For the text-containing cell, return its midpoint in (X, Y) coordinate format. 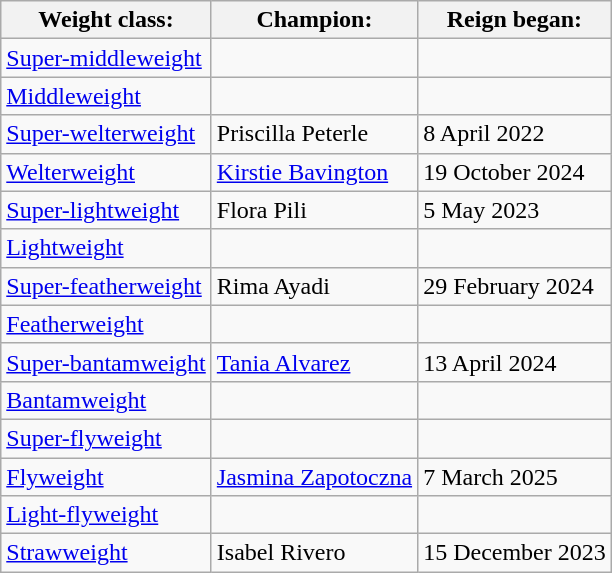
Super-middleweight (106, 58)
Light-flyweight (106, 515)
Reign began: (515, 20)
7 March 2025 (515, 477)
19 October 2024 (515, 172)
Champion: (314, 20)
Super-welterweight (106, 134)
Kirstie Bavington (314, 172)
Bantamweight (106, 400)
Super-featherweight (106, 286)
Super-flyweight (106, 438)
Strawweight (106, 553)
Isabel Rivero (314, 553)
Jasmina Zapotoczna (314, 477)
8 April 2022 (515, 134)
29 February 2024 (515, 286)
Weight class: (106, 20)
Middleweight (106, 96)
Lightweight (106, 248)
Super-lightweight (106, 210)
Welterweight (106, 172)
13 April 2024 (515, 362)
Tania Alvarez (314, 362)
Rima Ayadi (314, 286)
Flora Pili (314, 210)
Flyweight (106, 477)
5 May 2023 (515, 210)
Featherweight (106, 324)
15 December 2023 (515, 553)
Priscilla Peterle (314, 134)
Super-bantamweight (106, 362)
